Capture the cell that displays the provided text and extract its [x, y] central coordinate. 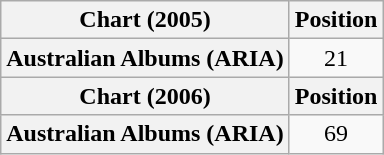
Chart (2005) [145, 20]
69 [336, 134]
Chart (2006) [145, 96]
21 [336, 58]
